Scan for the cell matching the given text and deliver its (X, Y) coordinate at center. 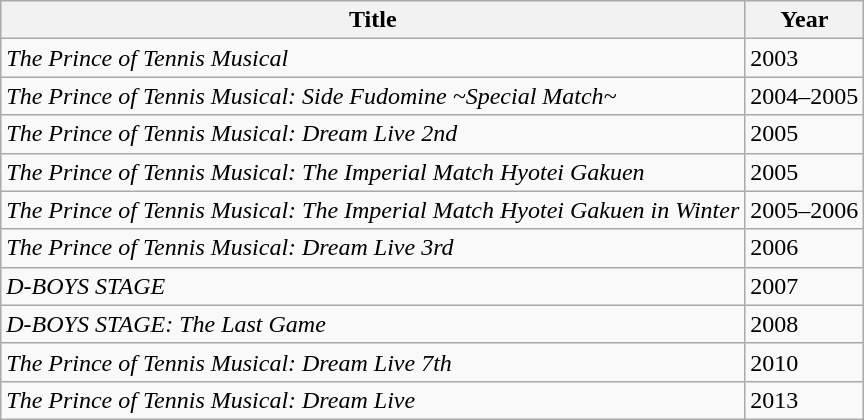
2010 (804, 362)
The Prince of Tennis Musical: The Imperial Match Hyotei Gakuen (373, 172)
D-BOYS STAGE (373, 286)
Year (804, 20)
Title (373, 20)
D-BOYS STAGE: The Last Game (373, 324)
2003 (804, 58)
2006 (804, 248)
The Prince of Tennis Musical: Dream Live (373, 400)
The Prince of Tennis Musical: Dream Live 2nd (373, 134)
The Prince of Tennis Musical (373, 58)
The Prince of Tennis Musical: The Imperial Match Hyotei Gakuen in Winter (373, 210)
2004–2005 (804, 96)
The Prince of Tennis Musical: Dream Live 7th (373, 362)
The Prince of Tennis Musical: Dream Live 3rd (373, 248)
The Prince of Tennis Musical: Side Fudomine ~Special Match~ (373, 96)
2008 (804, 324)
2013 (804, 400)
2005–2006 (804, 210)
2007 (804, 286)
